Locate the cell with the specified text and output its (x, y) center coordinate. 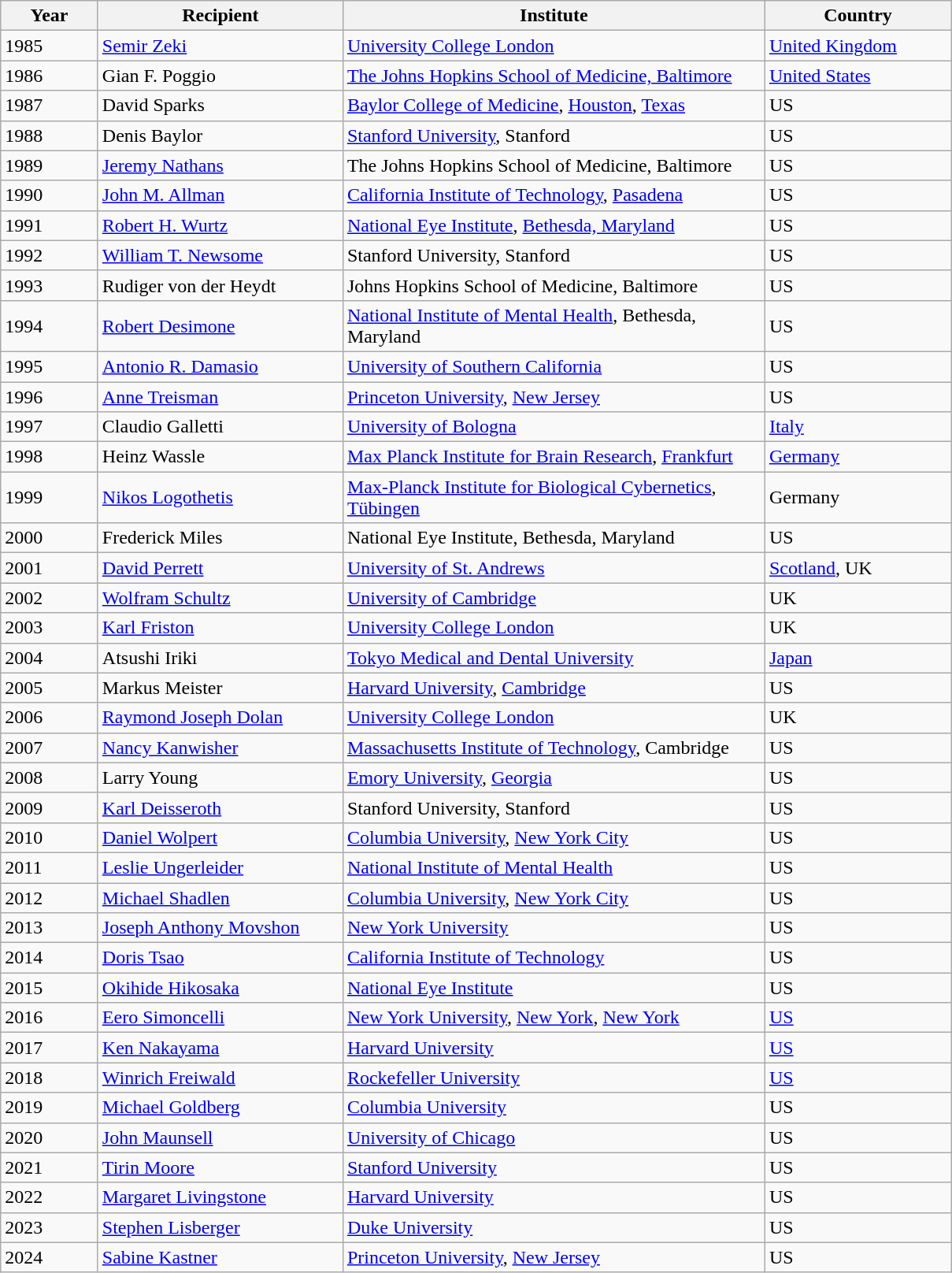
Massachusetts Institute of Technology, Cambridge (554, 748)
National Institute of Mental Health, Bethesda, Maryland (554, 326)
Japan (858, 658)
Leslie Ungerleider (220, 867)
University of Bologna (554, 427)
New York University (554, 928)
2005 (50, 688)
Duke University (554, 1227)
University of St. Andrews (554, 568)
2009 (50, 807)
2016 (50, 1018)
University of Cambridge (554, 598)
California Institute of Technology (554, 958)
Italy (858, 427)
Max Planck Institute for Brain Research, Frankfurt (554, 457)
Claudio Galletti (220, 427)
United States (858, 76)
Stanford University (554, 1167)
1986 (50, 76)
2018 (50, 1078)
Max-Planck Institute for Biological Cybernetics, Tübingen (554, 498)
Joseph Anthony Movshon (220, 928)
David Perrett (220, 568)
Robert Desimone (220, 326)
Gian F. Poggio (220, 76)
Tokyo Medical and Dental University (554, 658)
1997 (50, 427)
Rudiger von der Heydt (220, 285)
Antonio R. Damasio (220, 366)
Sabine Kastner (220, 1257)
1996 (50, 396)
Karl Friston (220, 628)
1991 (50, 225)
United Kingdom (858, 46)
Jeremy Nathans (220, 165)
Johns Hopkins School of Medicine, Baltimore (554, 285)
Wolfram Schultz (220, 598)
1992 (50, 255)
1994 (50, 326)
William T. Newsome (220, 255)
Robert H. Wurtz (220, 225)
Semir Zeki (220, 46)
2020 (50, 1138)
Larry Young (220, 778)
1990 (50, 195)
Columbia University (554, 1108)
University of Southern California (554, 366)
Okihide Hikosaka (220, 988)
Rockefeller University (554, 1078)
Stephen Lisberger (220, 1227)
2001 (50, 568)
2014 (50, 958)
1995 (50, 366)
2017 (50, 1048)
Eero Simoncelli (220, 1018)
University of Chicago (554, 1138)
1989 (50, 165)
2003 (50, 628)
2013 (50, 928)
1999 (50, 498)
Margaret Livingstone (220, 1197)
2023 (50, 1227)
John M. Allman (220, 195)
Frederick Miles (220, 538)
Scotland, UK (858, 568)
Nikos Logothetis (220, 498)
Michael Shadlen (220, 897)
Doris Tsao (220, 958)
Country (858, 16)
2006 (50, 718)
Year (50, 16)
Atsushi Iriki (220, 658)
1998 (50, 457)
1993 (50, 285)
Anne Treisman (220, 396)
1988 (50, 135)
John Maunsell (220, 1138)
1985 (50, 46)
Tirin Moore (220, 1167)
National Institute of Mental Health (554, 867)
New York University, New York, New York (554, 1018)
Harvard University, Cambridge (554, 688)
Karl Deisseroth (220, 807)
2022 (50, 1197)
Markus Meister (220, 688)
Raymond Joseph Dolan (220, 718)
2024 (50, 1257)
2002 (50, 598)
National Eye Institute (554, 988)
Heinz Wassle (220, 457)
David Sparks (220, 106)
Daniel Wolpert (220, 837)
California Institute of Technology, Pasadena (554, 195)
Institute (554, 16)
2019 (50, 1108)
Michael Goldberg (220, 1108)
2004 (50, 658)
2007 (50, 748)
1987 (50, 106)
2011 (50, 867)
Baylor College of Medicine, Houston, Texas (554, 106)
2021 (50, 1167)
Emory University, Georgia (554, 778)
2015 (50, 988)
Ken Nakayama (220, 1048)
2000 (50, 538)
Recipient (220, 16)
2008 (50, 778)
2010 (50, 837)
Denis Baylor (220, 135)
2012 (50, 897)
Winrich Freiwald (220, 1078)
Nancy Kanwisher (220, 748)
